Find where the given text appears and provide that cell's center as (x, y) coordinate. 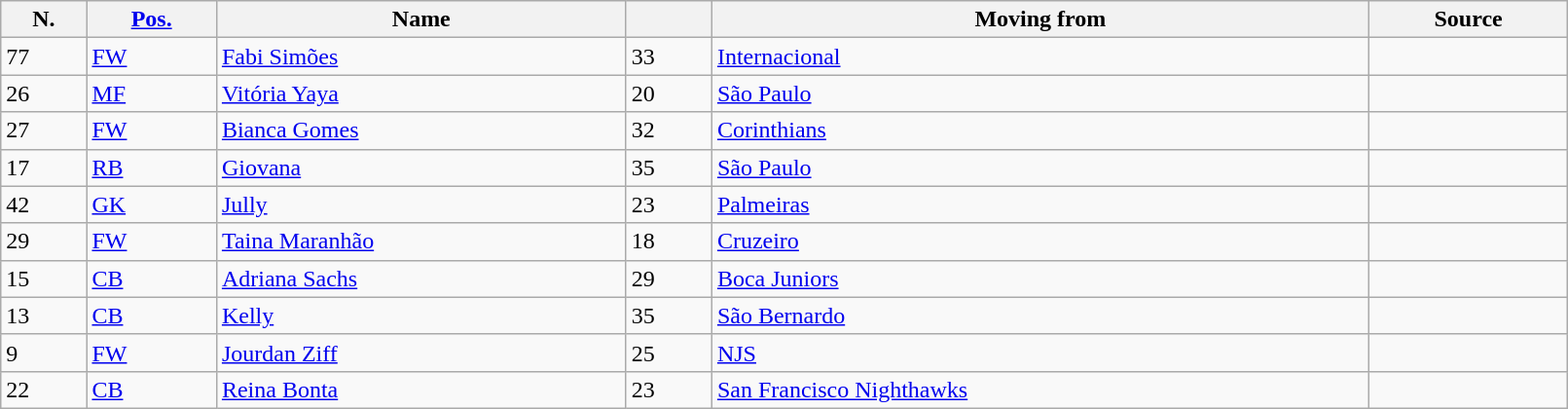
Taina Maranhão (420, 242)
Adriana Sachs (420, 279)
13 (44, 316)
42 (44, 204)
Reina Bonta (420, 390)
33 (669, 56)
Vitória Yaya (420, 93)
Jourdan Ziff (420, 353)
17 (44, 167)
MF (152, 93)
Fabi Simões (420, 56)
22 (44, 390)
Palmeiras (1039, 204)
9 (44, 353)
Jully (420, 204)
GK (152, 204)
15 (44, 279)
Kelly (420, 316)
25 (669, 353)
Pos. (152, 19)
77 (44, 56)
San Francisco Nighthawks (1039, 390)
RB (152, 167)
Source (1468, 19)
N. (44, 19)
32 (669, 130)
Giovana (420, 167)
Boca Juniors (1039, 279)
Cruzeiro (1039, 242)
Moving from (1039, 19)
Corinthians (1039, 130)
20 (669, 93)
NJS (1039, 353)
26 (44, 93)
Bianca Gomes (420, 130)
São Bernardo (1039, 316)
18 (669, 242)
27 (44, 130)
Name (420, 19)
Internacional (1039, 56)
